Output the (x, y) coordinate of the center of the cell containing the given text.  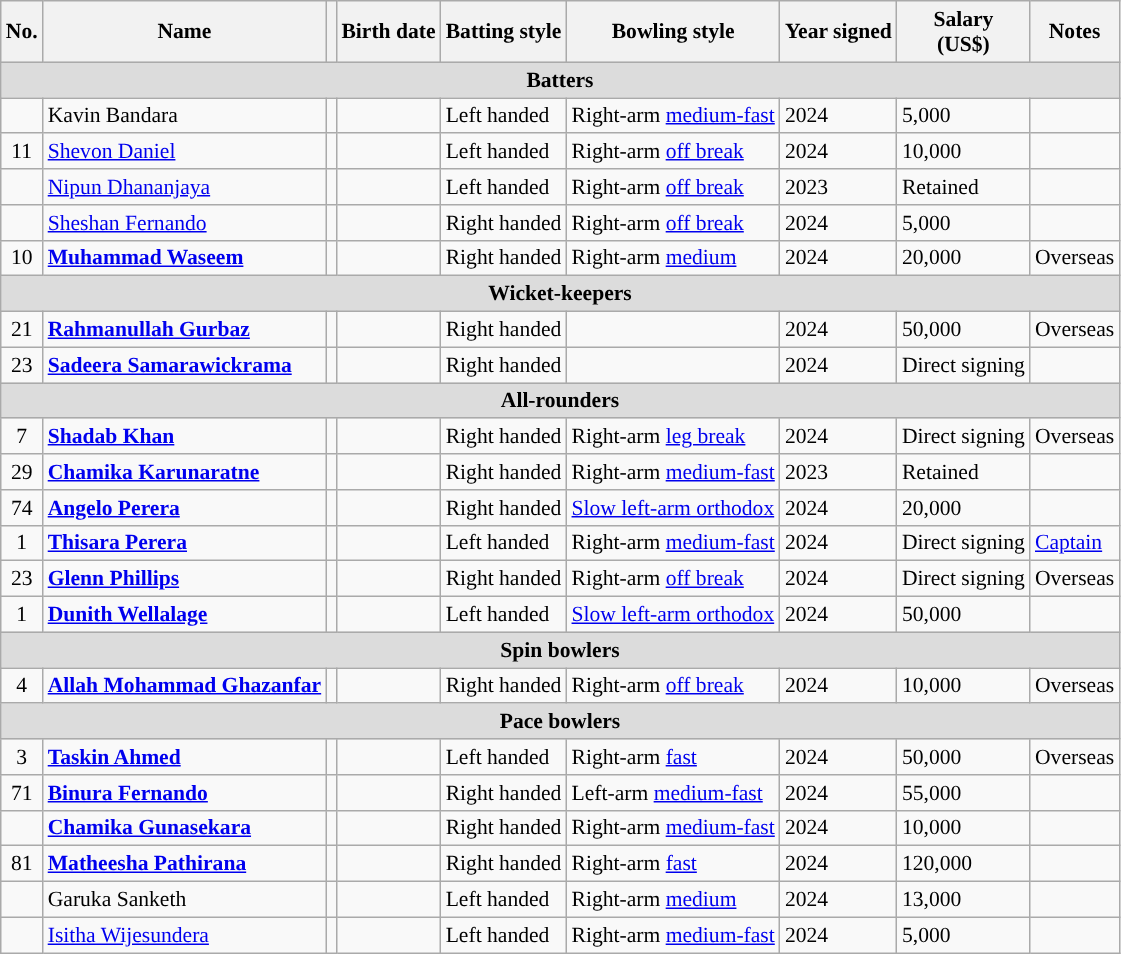
Isitha Wijesundera (185, 935)
Matheesha Pathirana (185, 864)
13,000 (964, 900)
74 (22, 508)
Allah Mohammad Ghazanfar (185, 686)
4 (22, 686)
Nipun Dhananjaya (185, 187)
Bowling style (672, 32)
Batters (560, 80)
Garuka Sanketh (185, 900)
11 (22, 152)
Left-arm medium-fast (672, 793)
Chamika Karunaratne (185, 472)
Wicket-keepers (560, 294)
Year signed (838, 32)
Sheshan Fernando (185, 223)
21 (22, 330)
Kavin Bandara (185, 116)
Sadeera Samarawickrama (185, 365)
Angelo Perera (185, 508)
120,000 (964, 864)
Taskin Ahmed (185, 757)
10 (22, 258)
29 (22, 472)
Right-arm leg break (672, 437)
Name (185, 32)
71 (22, 793)
Notes (1074, 32)
55,000 (964, 793)
Spin bowlers (560, 650)
Salary (US$) (964, 32)
All-rounders (560, 401)
Dunith Wellalage (185, 615)
Muhammad Waseem (185, 258)
Glenn Phillips (185, 579)
81 (22, 864)
Birth date (388, 32)
Chamika Gunasekara (185, 828)
No. (22, 32)
Binura Fernando (185, 793)
Shevon Daniel (185, 152)
Pace bowlers (560, 722)
Rahmanullah Gurbaz (185, 330)
Shadab Khan (185, 437)
7 (22, 437)
Batting style (504, 32)
3 (22, 757)
Captain (1074, 543)
Thisara Perera (185, 543)
